Scan for the cell matching the given text and deliver its [x, y] coordinate at center. 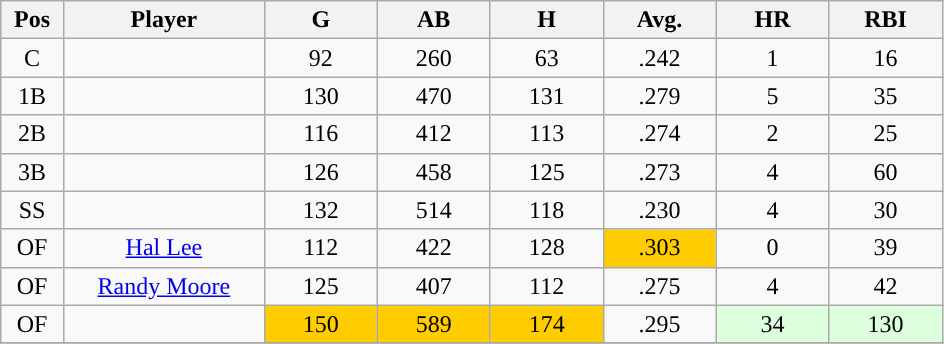
SS [32, 210]
260 [434, 58]
Hal Lee [164, 248]
150 [320, 324]
.275 [660, 286]
458 [434, 172]
35 [886, 96]
174 [546, 324]
5 [772, 96]
.242 [660, 58]
Avg. [660, 20]
.279 [660, 96]
39 [886, 248]
Pos [32, 20]
422 [434, 248]
H [546, 20]
1B [32, 96]
126 [320, 172]
2B [32, 134]
1 [772, 58]
G [320, 20]
589 [434, 324]
C [32, 58]
3B [32, 172]
60 [886, 172]
42 [886, 286]
Player [164, 20]
514 [434, 210]
470 [434, 96]
92 [320, 58]
RBI [886, 20]
.273 [660, 172]
34 [772, 324]
Randy Moore [164, 286]
128 [546, 248]
30 [886, 210]
25 [886, 134]
132 [320, 210]
407 [434, 286]
.230 [660, 210]
16 [886, 58]
412 [434, 134]
.295 [660, 324]
0 [772, 248]
2 [772, 134]
118 [546, 210]
.274 [660, 134]
HR [772, 20]
131 [546, 96]
113 [546, 134]
116 [320, 134]
AB [434, 20]
63 [546, 58]
.303 [660, 248]
